Identify which cell holds the provided text, then report its [x, y] central coordinate. 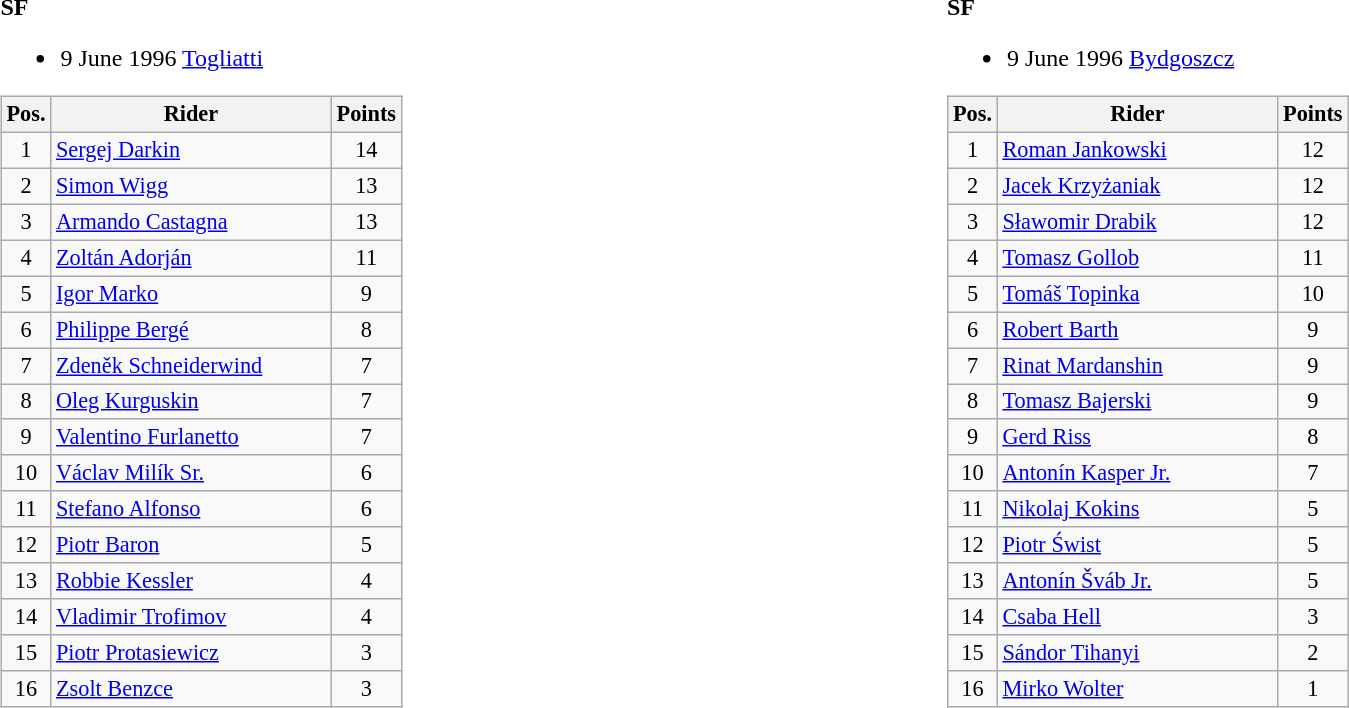
Antonín Šváb Jr. [1137, 581]
Piotr Świst [1137, 545]
Nikolaj Kokins [1137, 509]
Robert Barth [1137, 330]
Valentino Furlanetto [191, 437]
Armando Castagna [191, 222]
Tomáš Topinka [1137, 294]
Sergej Darkin [191, 150]
Piotr Baron [191, 545]
Philippe Bergé [191, 330]
Tomasz Gollob [1137, 258]
Csaba Hell [1137, 617]
Zdeněk Schneiderwind [191, 366]
Robbie Kessler [191, 581]
Václav Milík Sr. [191, 473]
Vladimir Trofimov [191, 617]
Roman Jankowski [1137, 150]
Mirko Wolter [1137, 689]
Jacek Krzyżaniak [1137, 186]
Zoltán Adorján [191, 258]
Stefano Alfonso [191, 509]
Zsolt Benzce [191, 689]
Piotr Protasiewicz [191, 653]
Gerd Riss [1137, 437]
Rinat Mardanshin [1137, 366]
Sándor Tihanyi [1137, 653]
Oleg Kurguskin [191, 402]
Antonín Kasper Jr. [1137, 473]
Simon Wigg [191, 186]
Sławomir Drabik [1137, 222]
Tomasz Bajerski [1137, 402]
Igor Marko [191, 294]
